Locate the cell with the specified text and output its (X, Y) center coordinate. 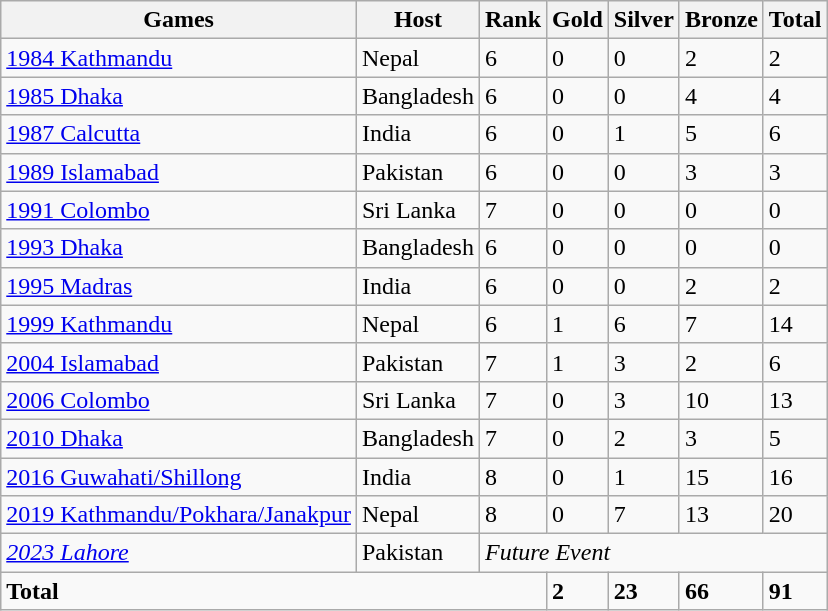
2023 Lahore (179, 553)
Rank (512, 20)
2010 Dhaka (179, 438)
16 (795, 477)
91 (795, 591)
1984 Kathmandu (179, 58)
Silver (644, 20)
15 (721, 477)
66 (721, 591)
1985 Dhaka (179, 96)
Bronze (721, 20)
Gold (578, 20)
1999 Kathmandu (179, 324)
14 (795, 324)
1987 Calcutta (179, 134)
2004 Islamabad (179, 362)
1989 Islamabad (179, 172)
1995 Madras (179, 286)
10 (721, 400)
23 (644, 591)
Games (179, 20)
Future Event (652, 553)
20 (795, 515)
1993 Dhaka (179, 248)
Host (418, 20)
2019 Kathmandu/Pokhara/Janakpur (179, 515)
1991 Colombo (179, 210)
2016 Guwahati/Shillong (179, 477)
2006 Colombo (179, 400)
